Search for the cell housing the specified text and yield its [x, y] center coordinate. 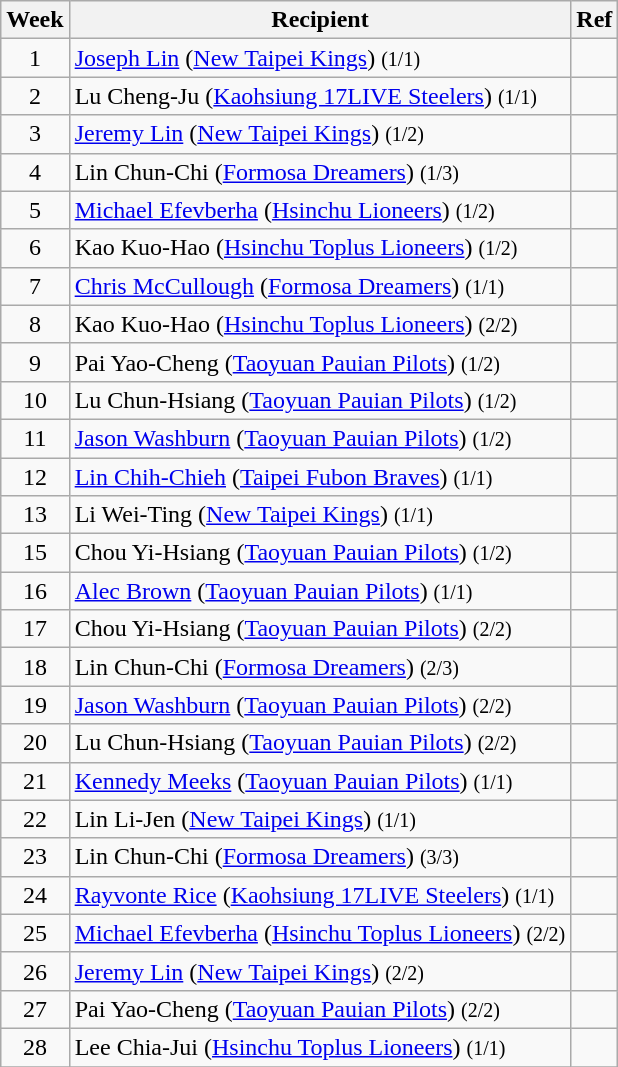
Week [35, 20]
8 [35, 324]
Jeremy Lin (New Taipei Kings) (1/2) [320, 134]
Jeremy Lin (New Taipei Kings) (2/2) [320, 971]
Lin Chih-Chieh (Taipei Fubon Braves) (1/1) [320, 477]
Lu Chun-Hsiang (Taoyuan Pauian Pilots) (1/2) [320, 400]
Li Wei-Ting (New Taipei Kings) (1/1) [320, 515]
10 [35, 400]
Lu Cheng-Ju (Kaohsiung 17LIVE Steelers) (1/1) [320, 96]
Lin Li-Jen (New Taipei Kings) (1/1) [320, 819]
Kao Kuo-Hao (Hsinchu Toplus Lioneers) (2/2) [320, 324]
24 [35, 895]
Lee Chia-Jui (Hsinchu Toplus Lioneers) (1/1) [320, 1047]
Chou Yi-Hsiang (Taoyuan Pauian Pilots) (2/2) [320, 629]
7 [35, 286]
Pai Yao-Cheng (Taoyuan Pauian Pilots) (2/2) [320, 1009]
5 [35, 210]
1 [35, 58]
20 [35, 743]
21 [35, 781]
22 [35, 819]
12 [35, 477]
Kao Kuo-Hao (Hsinchu Toplus Lioneers) (1/2) [320, 248]
16 [35, 591]
Jason Washburn (Taoyuan Pauian Pilots) (2/2) [320, 705]
Ref [594, 20]
Recipient [320, 20]
Lin Chun-Chi (Formosa Dreamers) (2/3) [320, 667]
Pai Yao-Cheng (Taoyuan Pauian Pilots) (1/2) [320, 362]
Kennedy Meeks (Taoyuan Pauian Pilots) (1/1) [320, 781]
15 [35, 553]
Jason Washburn (Taoyuan Pauian Pilots) (1/2) [320, 438]
26 [35, 971]
Lin Chun-Chi (Formosa Dreamers) (1/3) [320, 172]
4 [35, 172]
2 [35, 96]
Alec Brown (Taoyuan Pauian Pilots) (1/1) [320, 591]
Joseph Lin (New Taipei Kings) (1/1) [320, 58]
Michael Efevberha (Hsinchu Lioneers) (1/2) [320, 210]
6 [35, 248]
Chris McCullough (Formosa Dreamers) (1/1) [320, 286]
Chou Yi-Hsiang (Taoyuan Pauian Pilots) (1/2) [320, 553]
18 [35, 667]
Rayvonte Rice (Kaohsiung 17LIVE Steelers) (1/1) [320, 895]
23 [35, 857]
28 [35, 1047]
17 [35, 629]
Lin Chun-Chi (Formosa Dreamers) (3/3) [320, 857]
9 [35, 362]
27 [35, 1009]
25 [35, 933]
19 [35, 705]
3 [35, 134]
13 [35, 515]
Lu Chun-Hsiang (Taoyuan Pauian Pilots) (2/2) [320, 743]
Michael Efevberha (Hsinchu Toplus Lioneers) (2/2) [320, 933]
11 [35, 438]
